Scan for the cell matching the given text and deliver its (x, y) coordinate at center. 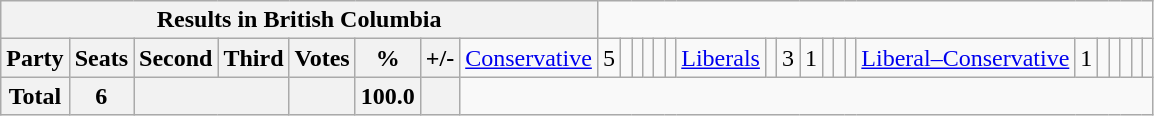
3 (788, 58)
Votes (322, 58)
Second (176, 58)
% (388, 58)
Party (35, 58)
5 (608, 58)
Conservative (529, 58)
6 (101, 96)
Liberal–Conservative (966, 58)
Total (35, 96)
100.0 (388, 96)
Liberals (721, 58)
Third (254, 58)
Seats (101, 58)
+/- (440, 58)
Results in British Columbia (300, 20)
